Provide the (x, y) coordinate of the cell's center where the given text is located.  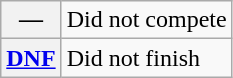
Did not compete (146, 20)
— (31, 20)
Did not finish (146, 58)
DNF (31, 58)
